Return [X, Y] of the center of cell containing provided text 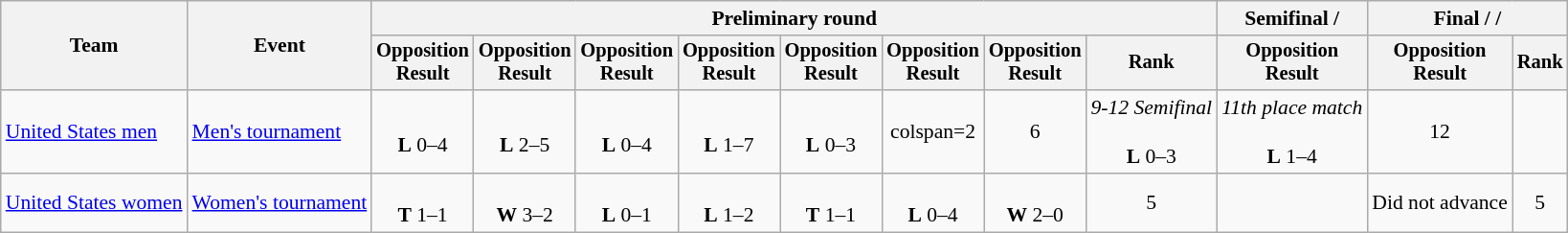
L 0–1 [626, 203]
Did not advance [1440, 203]
9-12 SemifinalL 0–3 [1151, 132]
L 2–5 [525, 132]
L 1–2 [729, 203]
L 0–3 [831, 132]
Men's tournament [280, 132]
L 1–7 [729, 132]
Team [94, 46]
Event [280, 46]
Semifinal / [1292, 18]
12 [1440, 132]
W 2–0 [1036, 203]
6 [1036, 132]
colspan=2 [932, 132]
Final / / [1467, 18]
11th place matchL 1–4 [1292, 132]
Preliminary round [795, 18]
United States women [94, 203]
United States men [94, 132]
Women's tournament [280, 203]
W 3–2 [525, 203]
